Determine the [X, Y] coordinate at the center of the cell enclosing the given text.  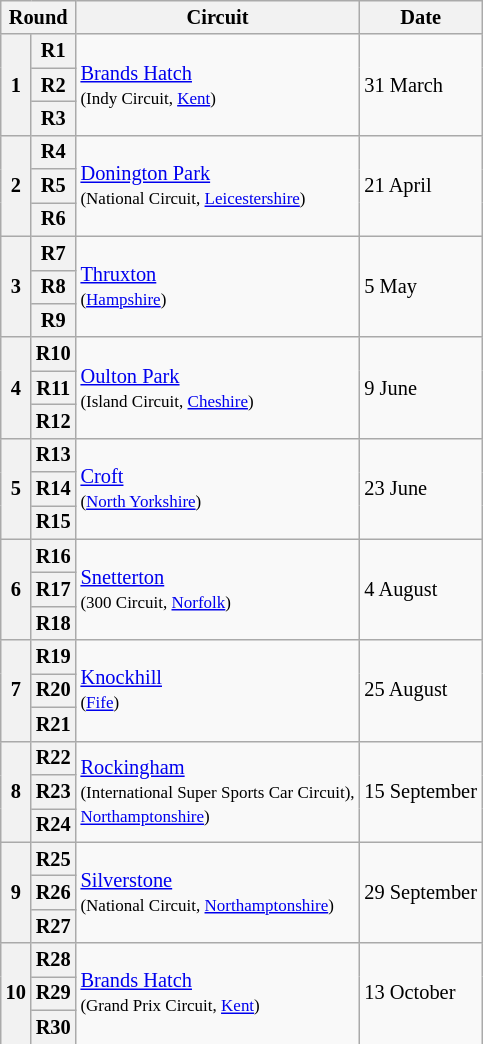
Donington Park(National Circuit, Leicestershire) [218, 186]
R13 [54, 455]
10 [16, 994]
R8 [54, 287]
6 [16, 590]
Brands Hatch(Indy Circuit, Kent) [218, 84]
R10 [54, 354]
1 [16, 84]
R6 [54, 219]
R20 [54, 690]
R15 [54, 522]
Rockingham(International Super Sports Car Circuit), Northamptonshire) [218, 792]
13 October [420, 994]
8 [16, 792]
R16 [54, 556]
5 May [420, 286]
R2 [54, 85]
R27 [54, 926]
R9 [54, 320]
21 April [420, 186]
Round [38, 17]
9 June [420, 388]
R1 [54, 51]
R21 [54, 724]
2 [16, 186]
R30 [54, 1027]
25 August [420, 690]
4 August [420, 590]
R23 [54, 791]
15 September [420, 792]
7 [16, 690]
R25 [54, 859]
R7 [54, 253]
Oulton Park(Island Circuit, Cheshire) [218, 388]
R28 [54, 960]
R5 [54, 186]
R3 [54, 118]
Thruxton(Hampshire) [218, 286]
R11 [54, 388]
R14 [54, 489]
Date [420, 17]
9 [16, 892]
R26 [54, 892]
R29 [54, 993]
Silverstone(National Circuit, Northamptonshire) [218, 892]
R18 [54, 623]
29 September [420, 892]
Snetterton(300 Circuit, Norfolk) [218, 590]
Knockhill(Fife) [218, 690]
31 March [420, 84]
Brands Hatch(Grand Prix Circuit, Kent) [218, 994]
R24 [54, 825]
R19 [54, 657]
R22 [54, 758]
3 [16, 286]
23 June [420, 488]
R4 [54, 152]
4 [16, 388]
R17 [54, 589]
Croft(North Yorkshire) [218, 488]
5 [16, 488]
R12 [54, 421]
Circuit [218, 17]
